Output the (x, y) coordinate of the center of the cell containing the given text.  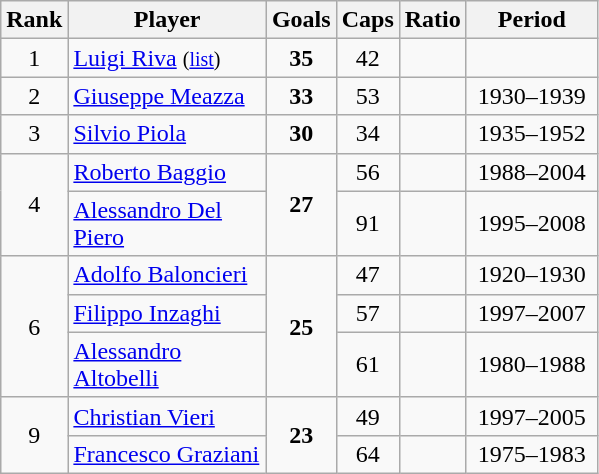
91 (368, 224)
56 (368, 172)
Silvio Piola (168, 134)
1935–1952 (532, 134)
Player (168, 20)
1975–1983 (532, 454)
42 (368, 58)
49 (368, 416)
1920–1930 (532, 275)
1988–2004 (532, 172)
1997–2007 (532, 313)
57 (368, 313)
1980–1988 (532, 364)
Roberto Baggio (168, 172)
3 (34, 134)
53 (368, 96)
Alessandro Del Piero (168, 224)
47 (368, 275)
Alessandro Altobelli (168, 364)
Period (532, 20)
64 (368, 454)
25 (301, 326)
2 (34, 96)
34 (368, 134)
4 (34, 204)
Giuseppe Meazza (168, 96)
1997–2005 (532, 416)
1 (34, 58)
Ratio (432, 20)
Goals (301, 20)
Rank (34, 20)
Francesco Graziani (168, 454)
9 (34, 435)
33 (301, 96)
1995–2008 (532, 224)
Adolfo Baloncieri (168, 275)
6 (34, 326)
Christian Vieri (168, 416)
30 (301, 134)
1930–1939 (532, 96)
Luigi Riva (list) (168, 58)
35 (301, 58)
Filippo Inzaghi (168, 313)
61 (368, 364)
Caps (368, 20)
23 (301, 435)
27 (301, 204)
